Pinpoint the cell where the given text exists, returning its [X, Y] midpoint coordinate. 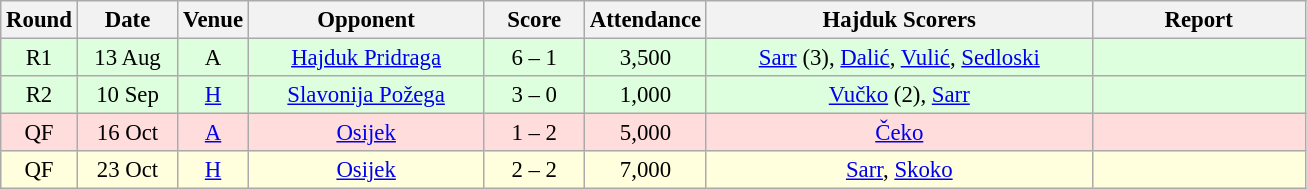
Sarr (3), Dalić, Vulić, Sedloski [899, 58]
R2 [39, 95]
3 – 0 [534, 95]
7,000 [646, 170]
Venue [214, 20]
Sarr, Skoko [899, 170]
Report [1198, 20]
2 – 2 [534, 170]
6 – 1 [534, 58]
1 – 2 [534, 133]
Attendance [646, 20]
23 Oct [128, 170]
Slavonija Požega [366, 95]
Čeko [899, 133]
13 Aug [128, 58]
Vučko (2), Sarr [899, 95]
R1 [39, 58]
3,500 [646, 58]
Date [128, 20]
Hajduk Pridraga [366, 58]
5,000 [646, 133]
Round [39, 20]
10 Sep [128, 95]
16 Oct [128, 133]
Hajduk Scorers [899, 20]
1,000 [646, 95]
Score [534, 20]
Opponent [366, 20]
